Locate the cell with the specified text and output its [X, Y] center coordinate. 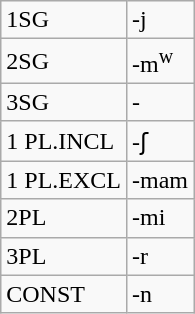
-ʃ [160, 141]
3SG [64, 102]
2PL [64, 218]
-mw [160, 62]
-j [160, 20]
2SG [64, 62]
3PL [64, 256]
1 PL.INCL [64, 141]
1SG [64, 20]
- [160, 102]
-n [160, 294]
-mam [160, 180]
-r [160, 256]
1 PL.EXCL [64, 180]
-mi [160, 218]
CONST [64, 294]
